Scan for the cell matching the given text and deliver its (x, y) coordinate at center. 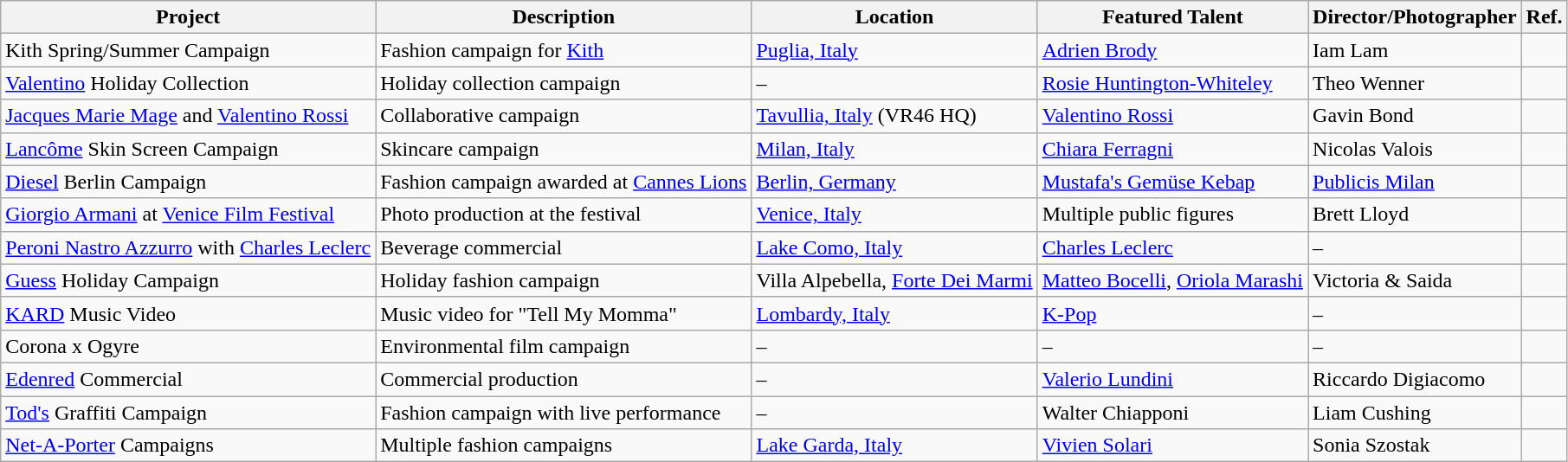
Giorgio Armani at Venice Film Festival (189, 215)
Lake Como, Italy (894, 247)
Photo production at the festival (564, 215)
K-Pop (1172, 313)
Milan, Italy (894, 149)
Mustafa's Gemüse Kebap (1172, 182)
Chiara Ferragni (1172, 149)
Victoria & Saida (1415, 280)
Environmental film campaign (564, 346)
Ref. (1545, 17)
Jacques Marie Mage and Valentino Rossi (189, 116)
Tavullia, Italy (VR46 HQ) (894, 116)
Valerio Lundini (1172, 379)
Kith Spring/Summer Campaign (189, 50)
Location (894, 17)
Adrien Brody (1172, 50)
Tod's Graffiti Campaign (189, 413)
Music video for "Tell My Momma" (564, 313)
Net-A-Porter Campaigns (189, 446)
Venice, Italy (894, 215)
Edenred Commercial (189, 379)
Theo Wenner (1415, 83)
Valentino Rossi (1172, 116)
KARD Music Video (189, 313)
Brett Lloyd (1415, 215)
Collaborative campaign (564, 116)
Peroni Nastro Azzurro with Charles Leclerc (189, 247)
Fashion campaign for Kith (564, 50)
Commercial production (564, 379)
Nicolas Valois (1415, 149)
Description (564, 17)
Multiple fashion campaigns (564, 446)
Holiday fashion campaign (564, 280)
Holiday collection campaign (564, 83)
Skincare campaign (564, 149)
Fashion campaign with live performance (564, 413)
Walter Chiapponi (1172, 413)
Vivien Solari (1172, 446)
Lancôme Skin Screen Campaign (189, 149)
Beverage commercial (564, 247)
Project (189, 17)
Corona x Ogyre (189, 346)
Diesel Berlin Campaign (189, 182)
Lombardy, Italy (894, 313)
Berlin, Germany (894, 182)
Multiple public figures (1172, 215)
Valentino Holiday Collection (189, 83)
Villa Alpebella, Forte Dei Marmi (894, 280)
Sonia Szostak (1415, 446)
Featured Talent (1172, 17)
Rosie Huntington-Whiteley (1172, 83)
Charles Leclerc (1172, 247)
Guess Holiday Campaign (189, 280)
Matteo Bocelli, Oriola Marashi (1172, 280)
Director/Photographer (1415, 17)
Fashion campaign awarded at Cannes Lions (564, 182)
Liam Cushing (1415, 413)
Riccardo Digiacomo (1415, 379)
Gavin Bond (1415, 116)
Iam Lam (1415, 50)
Publicis Milan (1415, 182)
Puglia, Italy (894, 50)
Lake Garda, Italy (894, 446)
